Return the (x, y) coordinate for the center point of the cell that contains the specified text.  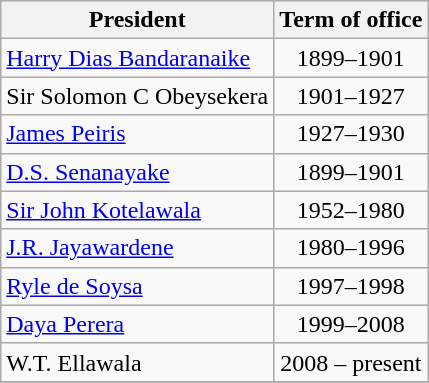
Harry Dias Bandaranaike (138, 58)
President (138, 20)
1999–2008 (351, 324)
W.T. Ellawala (138, 362)
1997–1998 (351, 286)
1901–1927 (351, 96)
Term of office (351, 20)
Ryle de Soysa (138, 286)
Sir John Kotelawala (138, 210)
James Peiris (138, 134)
1927–1930 (351, 134)
J.R. Jayawardene (138, 248)
2008 – present (351, 362)
1980–1996 (351, 248)
D.S. Senanayake (138, 172)
Daya Perera (138, 324)
Sir Solomon C Obeysekera (138, 96)
1952–1980 (351, 210)
